Return [X, Y] of the center of cell containing provided text 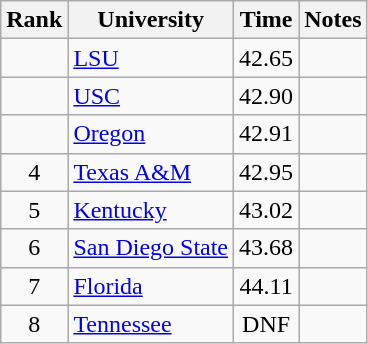
43.68 [266, 248]
Tennessee [151, 324]
LSU [151, 58]
44.11 [266, 286]
Florida [151, 286]
USC [151, 96]
42.95 [266, 172]
42.65 [266, 58]
8 [34, 324]
University [151, 20]
Kentucky [151, 210]
San Diego State [151, 248]
Oregon [151, 134]
4 [34, 172]
Notes [333, 20]
7 [34, 286]
Time [266, 20]
Rank [34, 20]
43.02 [266, 210]
5 [34, 210]
6 [34, 248]
Texas A&M [151, 172]
42.90 [266, 96]
42.91 [266, 134]
DNF [266, 324]
